From the cell containing the given text, extract its center point as (x, y) coordinate. 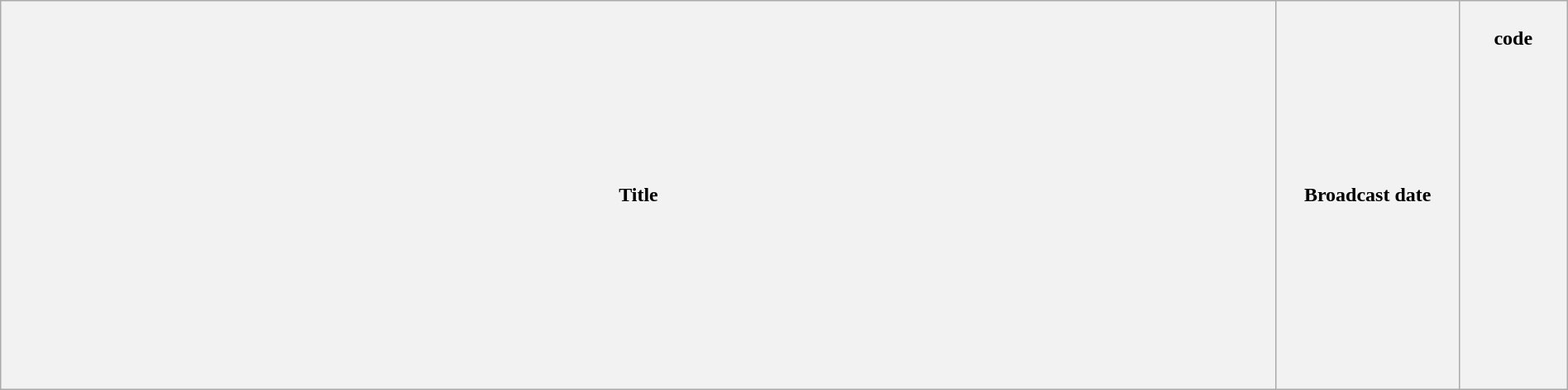
Broadcast date (1368, 195)
Title (638, 195)
code (1513, 195)
